For the text-containing cell, return its midpoint in (x, y) coordinate format. 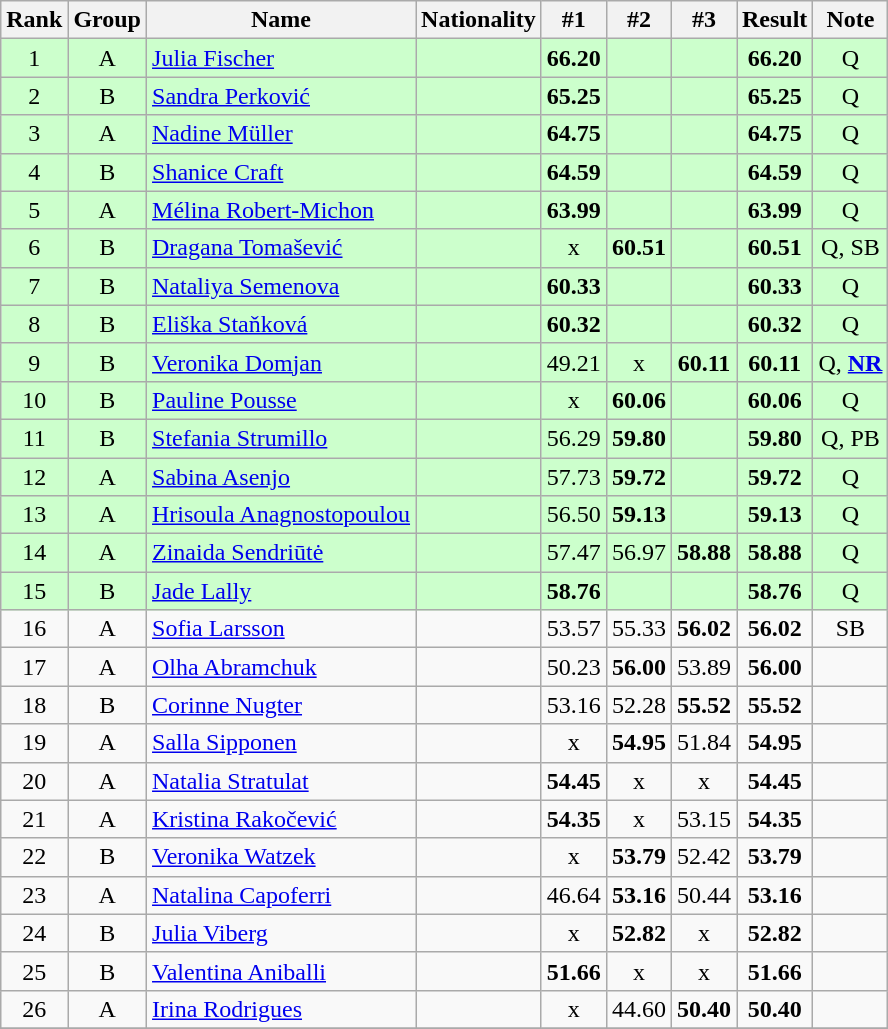
Zinaida Sendriūtė (282, 553)
Julia Fischer (282, 58)
18 (34, 705)
5 (34, 210)
26 (34, 1009)
52.28 (638, 705)
56.50 (574, 515)
Nadine Müller (282, 134)
17 (34, 667)
24 (34, 933)
Kristina Rakočević (282, 819)
16 (34, 629)
Veronika Domjan (282, 362)
Pauline Pousse (282, 400)
Name (282, 20)
57.47 (574, 553)
46.64 (574, 895)
20 (34, 781)
Sabina Asenjo (282, 477)
#1 (574, 20)
Mélina Robert-Michon (282, 210)
12 (34, 477)
53.57 (574, 629)
Q, SB (850, 248)
10 (34, 400)
2 (34, 96)
Q, NR (850, 362)
Nationality (479, 20)
56.97 (638, 553)
50.23 (574, 667)
Group (108, 20)
55.33 (638, 629)
7 (34, 286)
22 (34, 857)
Natalia Stratulat (282, 781)
25 (34, 971)
Rank (34, 20)
Dragana Tomašević (282, 248)
13 (34, 515)
Veronika Watzek (282, 857)
9 (34, 362)
50.44 (704, 895)
Sofia Larsson (282, 629)
6 (34, 248)
19 (34, 743)
15 (34, 591)
14 (34, 553)
#3 (704, 20)
Note (850, 20)
Corinne Nugter (282, 705)
Irina Rodrigues (282, 1009)
Valentina Aniballi (282, 971)
56.29 (574, 438)
49.21 (574, 362)
Nataliya Semenova (282, 286)
21 (34, 819)
Sandra Perković (282, 96)
Olha Abramchuk (282, 667)
Julia Viberg (282, 933)
23 (34, 895)
11 (34, 438)
51.84 (704, 743)
8 (34, 324)
1 (34, 58)
Jade Lally (282, 591)
Q, PB (850, 438)
53.89 (704, 667)
53.15 (704, 819)
SB (850, 629)
4 (34, 172)
Stefania Strumillo (282, 438)
3 (34, 134)
Result (774, 20)
Eliška Staňková (282, 324)
57.73 (574, 477)
Salla Sipponen (282, 743)
52.42 (704, 857)
Hrisoula Anagnostopoulou (282, 515)
#2 (638, 20)
44.60 (638, 1009)
Shanice Craft (282, 172)
Natalina Capoferri (282, 895)
